Pinpoint the cell where the given text exists, returning its (x, y) midpoint coordinate. 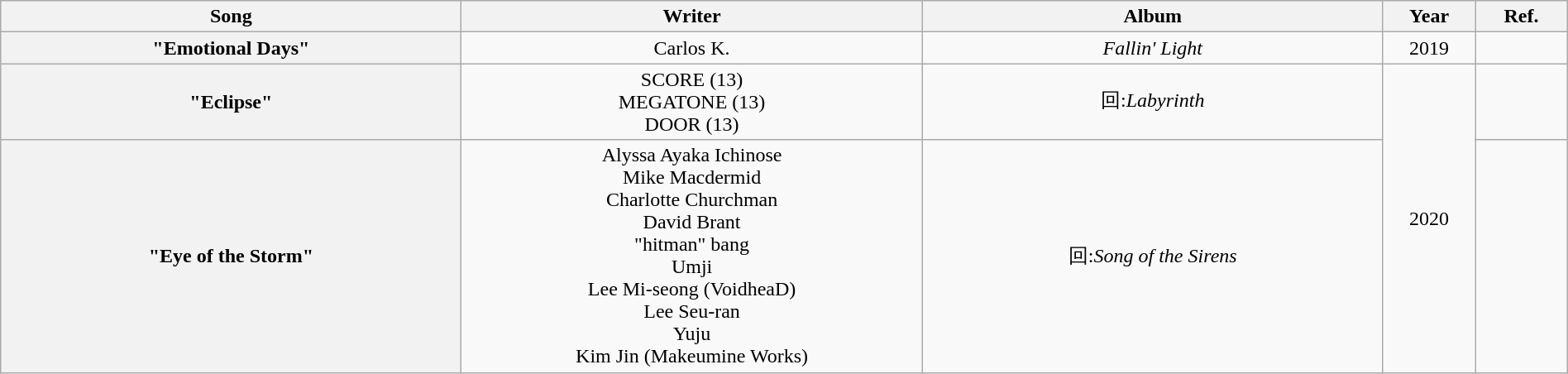
Writer (691, 17)
"Eye of the Storm" (232, 257)
回:Labyrinth (1153, 102)
Carlos K. (691, 48)
Ref. (1522, 17)
"Eclipse" (232, 102)
Alyssa Ayaka IchinoseMike MacdermidCharlotte ChurchmanDavid Brant"hitman" bangUmjiLee Mi-seong (VoidheaD)Lee Seu-ranYujuKim Jin (Makeumine Works) (691, 257)
Fallin' Light (1153, 48)
Album (1153, 17)
回:Song of the Sirens (1153, 257)
Year (1429, 17)
2019 (1429, 48)
2020 (1429, 218)
SCORE (13)MEGATONE (13)DOOR (13) (691, 102)
"Emotional Days" (232, 48)
Song (232, 17)
